Determine the (x, y) coordinate at the center of the cell enclosing the given text.  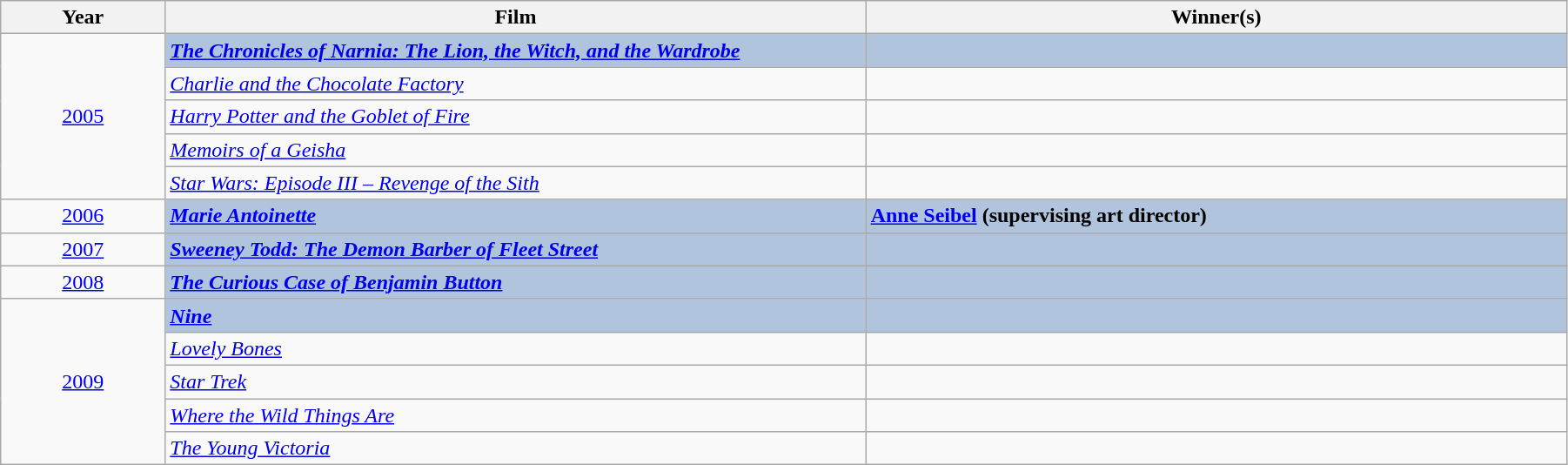
Nine (515, 315)
2007 (84, 249)
2009 (84, 381)
Year (84, 17)
Memoirs of a Geisha (515, 150)
2005 (84, 117)
Charlie and the Chocolate Factory (515, 84)
Star Wars: Episode III – Revenge of the Sith (515, 183)
The Curious Case of Benjamin Button (515, 282)
2006 (84, 216)
Where the Wild Things Are (515, 415)
Harry Potter and the Goblet of Fire (515, 117)
Film (515, 17)
Star Trek (515, 381)
The Chronicles of Narnia: The Lion, the Witch, and the Wardrobe (515, 51)
Sweeney Todd: The Demon Barber of Fleet Street (515, 249)
2008 (84, 282)
Lovely Bones (515, 348)
Anne Seibel (supervising art director) (1216, 216)
The Young Victoria (515, 448)
Marie Antoinette (515, 216)
Winner(s) (1216, 17)
